Scan for the cell matching the given text and deliver its [X, Y] coordinate at center. 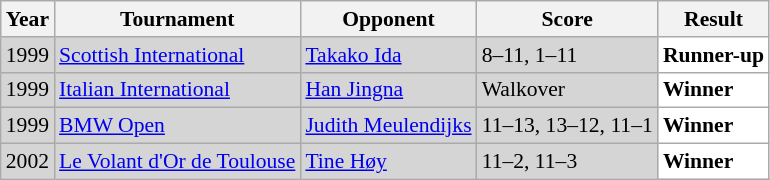
Result [714, 19]
2002 [28, 162]
Opponent [388, 19]
Tournament [177, 19]
8–11, 1–11 [568, 55]
Judith Meulendijks [388, 126]
Score [568, 19]
11–2, 11–3 [568, 162]
Scottish International [177, 55]
11–13, 13–12, 11–1 [568, 126]
Le Volant d'Or de Toulouse [177, 162]
Tine Høy [388, 162]
Han Jingna [388, 90]
Year [28, 19]
Walkover [568, 90]
Takako Ida [388, 55]
Runner-up [714, 55]
BMW Open [177, 126]
Italian International [177, 90]
